Output the [X, Y] coordinate of the center of the cell containing the given text.  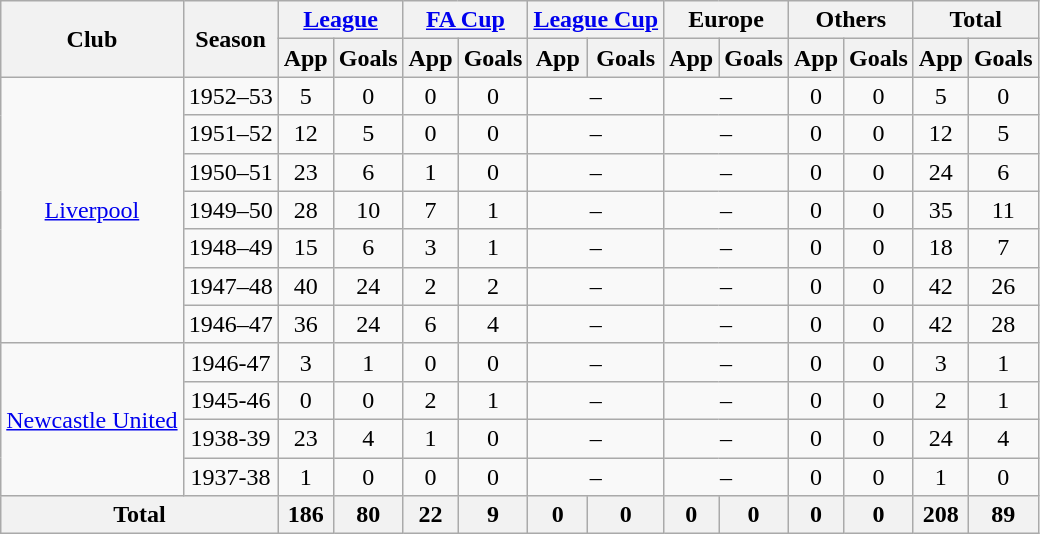
Liverpool [92, 210]
League Cup [596, 20]
1937-38 [230, 477]
Others [850, 20]
Club [92, 39]
40 [306, 286]
1948–49 [230, 248]
10 [368, 210]
80 [368, 515]
1946–47 [230, 324]
FA Cup [466, 20]
11 [1003, 210]
186 [306, 515]
1952–53 [230, 96]
1945-46 [230, 400]
26 [1003, 286]
1947–48 [230, 286]
208 [940, 515]
35 [940, 210]
Newcastle United [92, 419]
1951–52 [230, 134]
89 [1003, 515]
Europe [726, 20]
15 [306, 248]
Season [230, 39]
1949–50 [230, 210]
22 [430, 515]
36 [306, 324]
League [340, 20]
1938-39 [230, 438]
9 [493, 515]
18 [940, 248]
1946-47 [230, 362]
1950–51 [230, 172]
